Return (X, Y) of the center of cell containing provided text 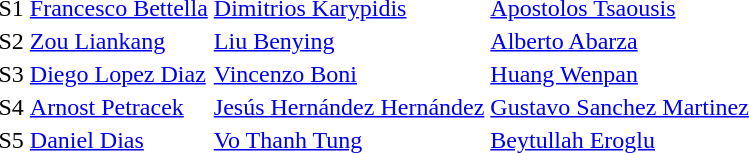
Zou Liankang (118, 41)
Diego Lopez Diaz (118, 74)
Arnost Petracek (118, 107)
Vincenzo Boni (349, 74)
Jesús Hernández Hernández (349, 107)
Liu Benying (349, 41)
